Return (X, Y) of the center of cell containing provided text 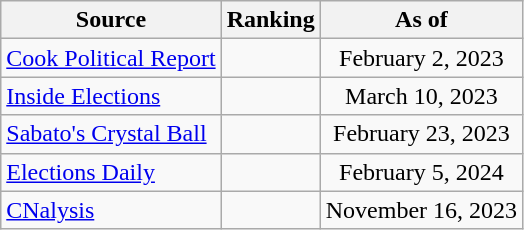
March 10, 2023 (421, 96)
CNalysis (111, 210)
Source (111, 20)
February 5, 2024 (421, 172)
Inside Elections (111, 96)
Elections Daily (111, 172)
November 16, 2023 (421, 210)
February 23, 2023 (421, 134)
Cook Political Report (111, 58)
Sabato's Crystal Ball (111, 134)
February 2, 2023 (421, 58)
As of (421, 20)
Ranking (270, 20)
